Output the [X, Y] coordinate of the center of the cell containing the given text.  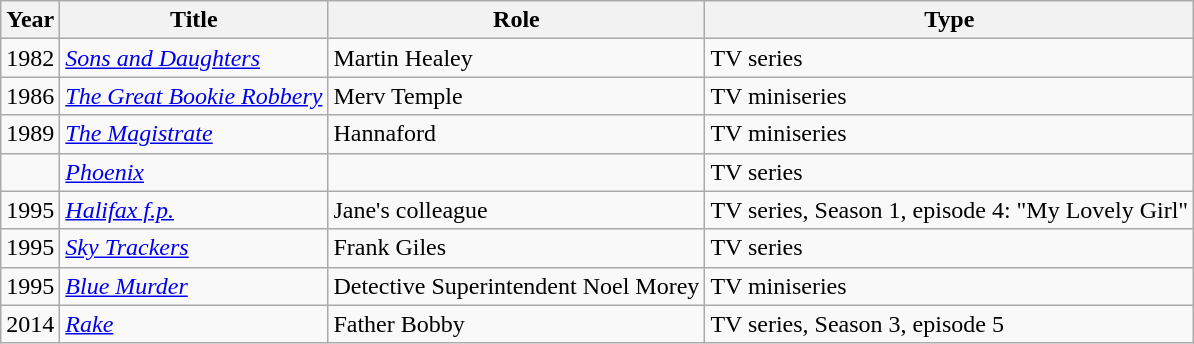
2014 [30, 324]
The Great Bookie Robbery [194, 96]
Role [516, 20]
Frank Giles [516, 248]
Jane's colleague [516, 210]
1982 [30, 58]
Blue Murder [194, 286]
TV series, Season 3, episode 5 [950, 324]
Type [950, 20]
Father Bobby [516, 324]
Martin Healey [516, 58]
1989 [30, 134]
The Magistrate [194, 134]
Year [30, 20]
Detective Superintendent Noel Morey [516, 286]
Hannaford [516, 134]
Halifax f.p. [194, 210]
Sons and Daughters [194, 58]
Phoenix [194, 172]
Rake [194, 324]
Sky Trackers [194, 248]
Merv Temple [516, 96]
Title [194, 20]
1986 [30, 96]
TV series, Season 1, episode 4: "My Lovely Girl" [950, 210]
